Extract the [x, y] coordinate from the center of the cell holding the provided text.  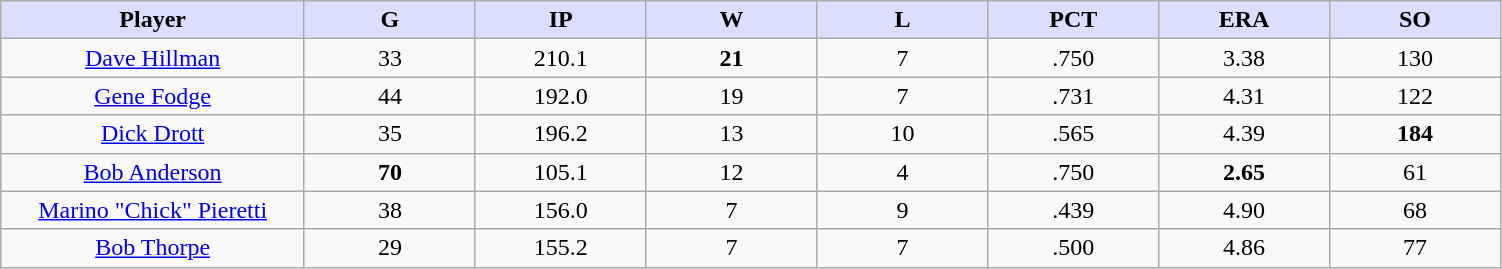
70 [390, 172]
SO [1414, 20]
IP [560, 20]
Dick Drott [153, 134]
122 [1414, 96]
4 [902, 172]
4.90 [1244, 210]
77 [1414, 248]
210.1 [560, 58]
.439 [1074, 210]
3.38 [1244, 58]
Bob Anderson [153, 172]
9 [902, 210]
Marino "Chick" Pieretti [153, 210]
12 [732, 172]
105.1 [560, 172]
L [902, 20]
.500 [1074, 248]
130 [1414, 58]
W [732, 20]
61 [1414, 172]
21 [732, 58]
184 [1414, 134]
196.2 [560, 134]
10 [902, 134]
Dave Hillman [153, 58]
.731 [1074, 96]
19 [732, 96]
PCT [1074, 20]
156.0 [560, 210]
155.2 [560, 248]
192.0 [560, 96]
.565 [1074, 134]
68 [1414, 210]
2.65 [1244, 172]
38 [390, 210]
44 [390, 96]
35 [390, 134]
ERA [1244, 20]
G [390, 20]
29 [390, 248]
4.31 [1244, 96]
4.39 [1244, 134]
Gene Fodge [153, 96]
4.86 [1244, 248]
33 [390, 58]
Player [153, 20]
13 [732, 134]
Bob Thorpe [153, 248]
